Provide the (X, Y) coordinate of the cell's center where the given text is located.  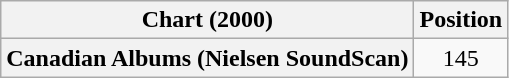
Position (461, 20)
Canadian Albums (Nielsen SoundScan) (208, 58)
145 (461, 58)
Chart (2000) (208, 20)
